For the text-containing cell, return its midpoint in (X, Y) coordinate format. 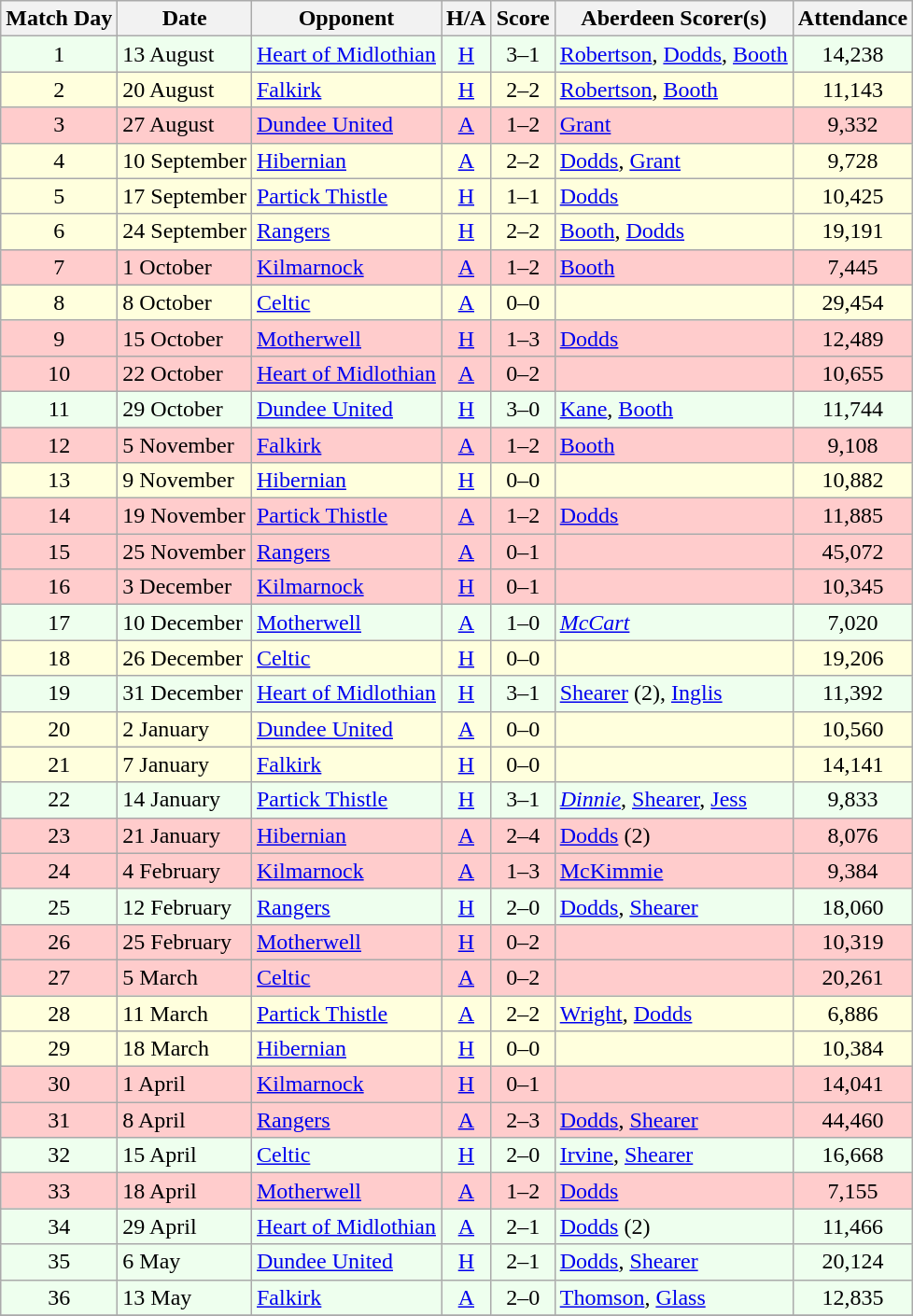
2 January (185, 729)
7 January (185, 764)
Robertson, Dodds, Booth (674, 54)
Shearer (2), Inglis (674, 693)
Grant (674, 125)
7,020 (852, 623)
11,885 (852, 516)
29,454 (852, 302)
H/A (466, 19)
2–4 (523, 835)
Match Day (60, 19)
29 October (185, 409)
7,155 (852, 1191)
13 May (185, 1297)
3 December (185, 587)
2 (60, 90)
4 February (185, 871)
10,345 (852, 587)
21 January (185, 835)
14,141 (852, 764)
6 May (185, 1262)
22 October (185, 373)
12,835 (852, 1297)
8 (60, 302)
27 August (185, 125)
1 (60, 54)
22 (60, 800)
9,332 (852, 125)
19 November (185, 516)
4 (60, 161)
9,833 (852, 800)
5 November (185, 445)
25 (60, 906)
25 February (185, 942)
36 (60, 1297)
Wright, Dodds (674, 1013)
24 (60, 871)
1–1 (523, 196)
29 (60, 1049)
10 September (185, 161)
Date (185, 19)
1 October (185, 267)
32 (60, 1155)
9 November (185, 481)
10 (60, 373)
45,072 (852, 552)
18 (60, 658)
15 (60, 552)
44,460 (852, 1120)
14,041 (852, 1085)
9 (60, 338)
8 April (185, 1120)
6,886 (852, 1013)
19,206 (852, 658)
12,489 (852, 338)
Opponent (345, 19)
5 March (185, 977)
1–0 (523, 623)
12 (60, 445)
17 September (185, 196)
10,882 (852, 481)
10 December (185, 623)
14 (60, 516)
11,392 (852, 693)
18 March (185, 1049)
33 (60, 1191)
10,425 (852, 196)
15 April (185, 1155)
15 October (185, 338)
20,261 (852, 977)
McCart (674, 623)
26 December (185, 658)
34 (60, 1226)
28 (60, 1013)
8 October (185, 302)
10,319 (852, 942)
7,445 (852, 267)
Attendance (852, 19)
Kane, Booth (674, 409)
6 (60, 231)
25 November (185, 552)
11,744 (852, 409)
Irvine, Shearer (674, 1155)
29 April (185, 1226)
9,384 (852, 871)
2–3 (523, 1120)
27 (60, 977)
21 (60, 764)
5 (60, 196)
Dodds, Grant (674, 161)
1 April (185, 1085)
13 August (185, 54)
31 December (185, 693)
11 (60, 409)
8,076 (852, 835)
9,728 (852, 161)
McKimmie (674, 871)
10,655 (852, 373)
Score (523, 19)
20,124 (852, 1262)
20 (60, 729)
12 February (185, 906)
20 August (185, 90)
11,143 (852, 90)
10,384 (852, 1049)
30 (60, 1085)
9,108 (852, 445)
3–0 (523, 409)
Aberdeen Scorer(s) (674, 19)
18 April (185, 1191)
19 (60, 693)
3 (60, 125)
10,560 (852, 729)
11 March (185, 1013)
16 (60, 587)
13 (60, 481)
31 (60, 1120)
24 September (185, 231)
Robertson, Booth (674, 90)
19,191 (852, 231)
Thomson, Glass (674, 1297)
Booth, Dodds (674, 231)
7 (60, 267)
17 (60, 623)
16,668 (852, 1155)
Dinnie, Shearer, Jess (674, 800)
23 (60, 835)
35 (60, 1262)
11,466 (852, 1226)
14 January (185, 800)
18,060 (852, 906)
14,238 (852, 54)
26 (60, 942)
